Return the (x, y) coordinate for the center point of the cell that contains the specified text.  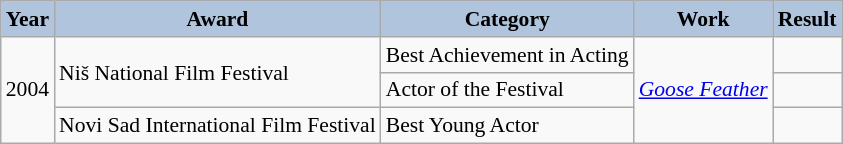
Award (218, 19)
2004 (28, 90)
Best Achievement in Acting (508, 55)
Novi Sad International Film Festival (218, 126)
Goose Feather (704, 90)
Niš National Film Festival (218, 72)
Best Young Actor (508, 126)
Year (28, 19)
Category (508, 19)
Result (808, 19)
Actor of the Festival (508, 90)
Work (704, 19)
